For the text-containing cell, return its midpoint in (X, Y) coordinate format. 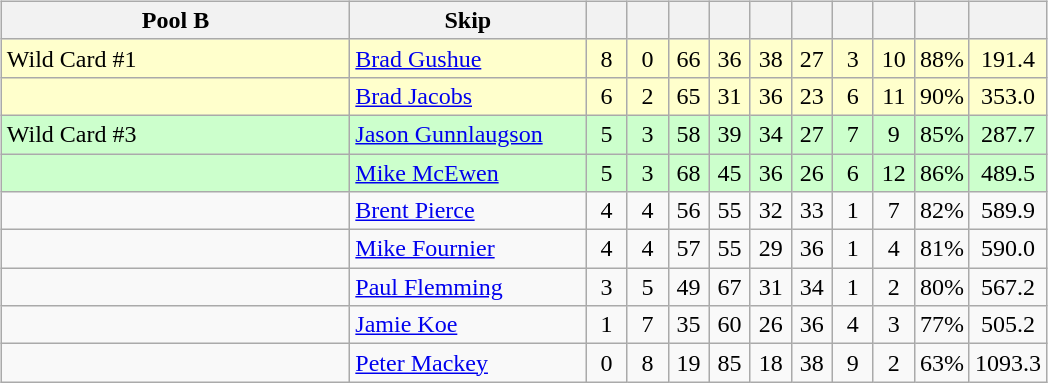
567.2 (1008, 287)
590.0 (1008, 249)
18 (770, 363)
60 (730, 325)
287.7 (1008, 134)
81% (942, 249)
505.2 (1008, 325)
Paul Flemming (468, 287)
33 (812, 211)
Peter Mackey (468, 363)
Mike Fournier (468, 249)
29 (770, 249)
90% (942, 96)
589.9 (1008, 211)
77% (942, 325)
85 (730, 363)
12 (894, 173)
39 (730, 134)
45 (730, 173)
49 (688, 287)
63% (942, 363)
32 (770, 211)
11 (894, 96)
58 (688, 134)
66 (688, 58)
Jason Gunnlaugson (468, 134)
10 (894, 58)
56 (688, 211)
Wild Card #1 (176, 58)
Pool B (176, 20)
Wild Card #3 (176, 134)
86% (942, 173)
35 (688, 325)
57 (688, 249)
85% (942, 134)
Skip (468, 20)
Mike McEwen (468, 173)
191.4 (1008, 58)
Brent Pierce (468, 211)
353.0 (1008, 96)
19 (688, 363)
Brad Gushue (468, 58)
Brad Jacobs (468, 96)
80% (942, 287)
82% (942, 211)
65 (688, 96)
23 (812, 96)
68 (688, 173)
489.5 (1008, 173)
Jamie Koe (468, 325)
1093.3 (1008, 363)
88% (942, 58)
67 (730, 287)
